Identify which cell holds the provided text, then report its (x, y) central coordinate. 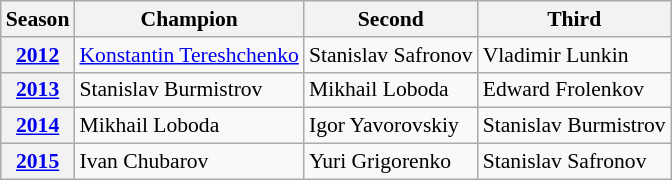
Third (574, 19)
Igor Yavorovskiy (391, 126)
Konstantin Tereshchenko (188, 55)
2014 (38, 126)
2013 (38, 90)
Champion (188, 19)
Season (38, 19)
Second (391, 19)
Vladimir Lunkin (574, 55)
Ivan Chubarov (188, 162)
Edward Frolenkov (574, 90)
2015 (38, 162)
Yuri Grigorenko (391, 162)
2012 (38, 55)
